Return the [X, Y] coordinate for the center point of the cell that contains the specified text.  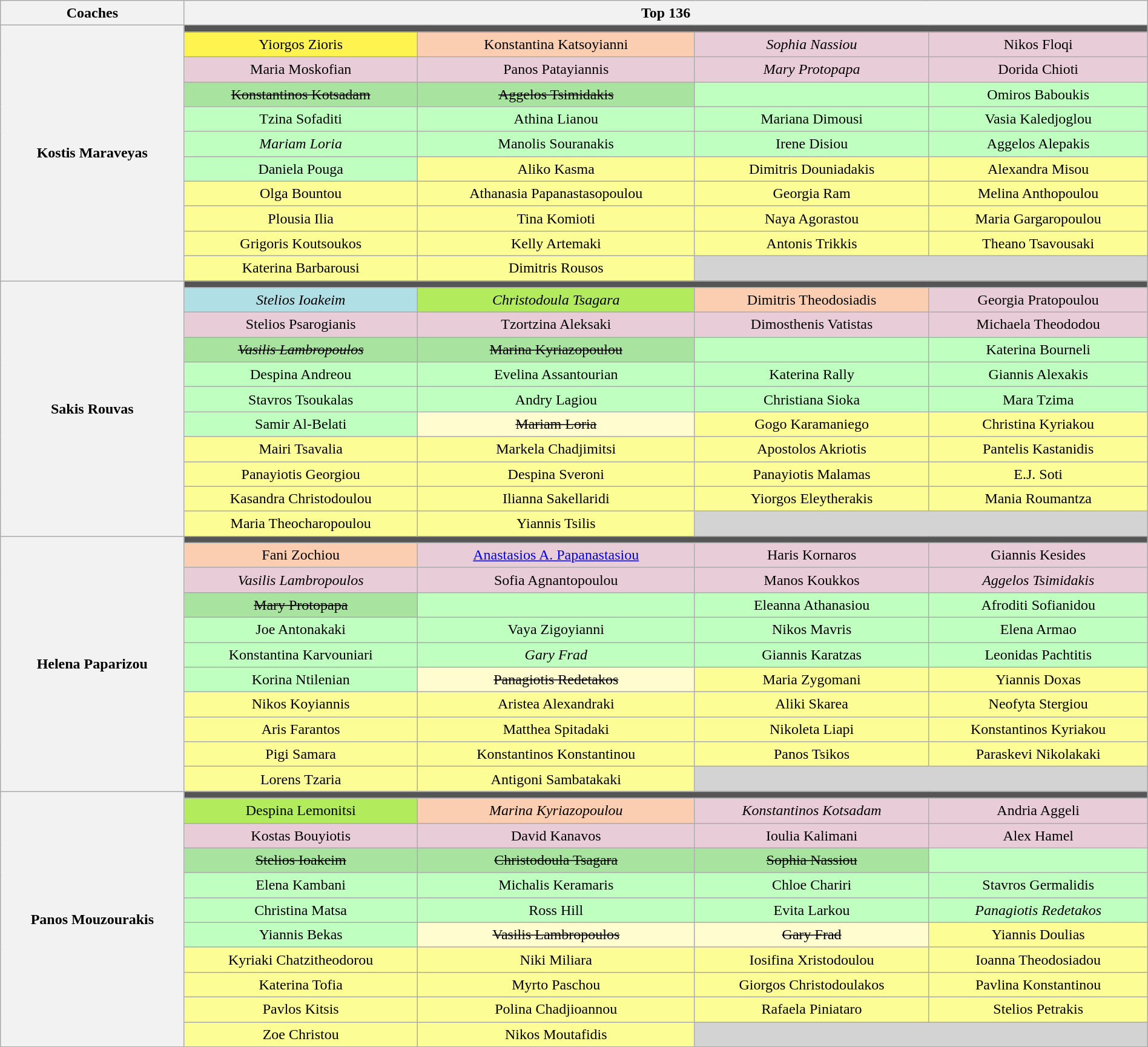
Elena Armao [1038, 630]
Paraskevi Nikolakaki [1038, 755]
Rafaela Piniataro [811, 1009]
Nikos Moutafidis [556, 1034]
Christiana Sioka [811, 400]
Niki Miliara [556, 959]
Kostas Bouyiotis [301, 836]
Vasia Kaledjoglou [1038, 119]
Helena Paparizou [92, 664]
Aristea Alexandraki [556, 705]
Stavros Germalidis [1038, 885]
Tzortzina Aleksaki [556, 325]
Afroditi Sofianidou [1038, 604]
Iosifina Xristodoulou [811, 959]
Georgia Pratopoulou [1038, 300]
Giannis Karatzas [811, 654]
Pavlina Konstantinou [1038, 985]
Kostis Maraveyas [92, 153]
Tina Komioti [556, 218]
Coaches [92, 13]
Leonidas Pachtitis [1038, 654]
Maria Zygomani [811, 679]
Nikoleta Liapi [811, 729]
Yiannis Bekas [301, 935]
Yiannis Doxas [1038, 679]
Gogo Karamaniego [811, 424]
E.J. Soti [1038, 474]
Grigoris Koutsoukos [301, 243]
Anastasios A. Papanastasiou [556, 555]
Mara Tzima [1038, 400]
Athanasia Papanastasopoulou [556, 194]
Despina Lemonitsi [301, 810]
Ilianna Sakellaridi [556, 499]
Top 136 [666, 13]
Andria Aggeli [1038, 810]
Korina Ntilenian [301, 679]
Konstantinos Konstantinou [556, 755]
Myrto Paschou [556, 985]
Manolis Souranakis [556, 144]
Mairi Tsavalia [301, 449]
Sakis Rouvas [92, 409]
Kelly Artemaki [556, 243]
Neofyta Stergiou [1038, 705]
David Kanavos [556, 836]
Dimosthenis Vatistas [811, 325]
Apostolos Akriotis [811, 449]
Panayiotis Malamas [811, 474]
Melina Anthopoulou [1038, 194]
Samir Al-Belati [301, 424]
Stavros Tsoukalas [301, 400]
Giorgos Christodoulakos [811, 985]
Despina Sveroni [556, 474]
Panos Tsikos [811, 755]
Yiorgos Zioris [301, 45]
Nikos Floqi [1038, 45]
Plousia Ilia [301, 218]
Ioanna Theodosiadou [1038, 959]
Katerina Tofia [301, 985]
Andry Lagiou [556, 400]
Christina Kyriakou [1038, 424]
Evelina Assantourian [556, 374]
Matthea Spitadaki [556, 729]
Konstantina Katsoyianni [556, 45]
Chloe Chariri [811, 885]
Despina Andreou [301, 374]
Elena Kambani [301, 885]
Kyriaki Chatzitheodorou [301, 959]
Mariana Dimousi [811, 119]
Georgia Ram [811, 194]
Naya Agorastou [811, 218]
Omiros Baboukis [1038, 94]
Michaela Theododou [1038, 325]
Vaya Zigoyianni [556, 630]
Sofia Agnantopoulou [556, 580]
Dimitris Rousos [556, 268]
Irene Disiou [811, 144]
Christina Matsa [301, 910]
Konstantinos Kyriakou [1038, 729]
Yiannis Doulias [1038, 935]
Michalis Keramaris [556, 885]
Dorida Chioti [1038, 69]
Giannis Alexakis [1038, 374]
Theano Tsavousaki [1038, 243]
Katerina Rally [811, 374]
Dimitris Douniadakis [811, 168]
Antigoni Sambatakaki [556, 779]
Pigi Samara [301, 755]
Joe Antonakaki [301, 630]
Katerina Bourneli [1038, 350]
Daniela Pouga [301, 168]
Zoe Christou [301, 1034]
Stelios Psarogianis [301, 325]
Kasandra Christodoulou [301, 499]
Olga Bountou [301, 194]
Maria Gargaropoulou [1038, 218]
Panos Patayiannis [556, 69]
Alexandra Misou [1038, 168]
Eleanna Athanasiou [811, 604]
Nikos Mavris [811, 630]
Yiannis Tsilis [556, 523]
Manos Koukkos [811, 580]
Pavlos Kitsis [301, 1009]
Stelios Petrakis [1038, 1009]
Pantelis Kastanidis [1038, 449]
Yiorgos Eleytherakis [811, 499]
Panos Mouzourakis [92, 919]
Katerina Barbarousi [301, 268]
Tzina Sofaditi [301, 119]
Lorens Tzaria [301, 779]
Dimitris Theodosiadis [811, 300]
Markela Chadjimitsi [556, 449]
Maria Theocharopoulou [301, 523]
Antonis Trikkis [811, 243]
Alex Hamel [1038, 836]
Aris Farantos [301, 729]
Aliko Kasma [556, 168]
Konstantina Karvouniari [301, 654]
Giannis Kesides [1038, 555]
Polina Chadjioannou [556, 1009]
Ioulia Kalimani [811, 836]
Evita Larkou [811, 910]
Aggelos Alepakis [1038, 144]
Mania Roumantza [1038, 499]
Panayiotis Georgiou [301, 474]
Fani Zochiou [301, 555]
Aliki Skarea [811, 705]
Athina Lianou [556, 119]
Ross Hill [556, 910]
Maria Moskofian [301, 69]
Nikos Koyiannis [301, 705]
Haris Kornaros [811, 555]
